Pinpoint the cell where the given text exists, returning its [X, Y] midpoint coordinate. 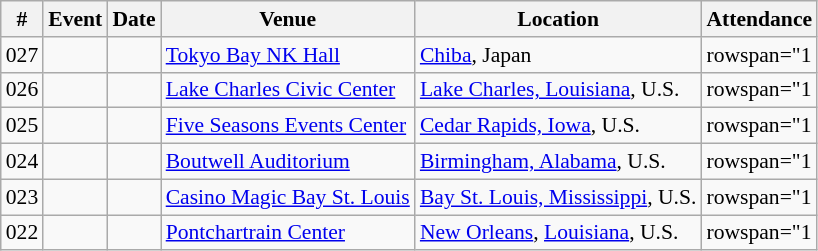
Birmingham, Alabama, U.S. [558, 162]
Attendance [759, 19]
Lake Charles Civic Center [288, 90]
025 [22, 126]
Bay St. Louis, Mississippi, U.S. [558, 197]
022 [22, 233]
# [22, 19]
027 [22, 55]
Cedar Rapids, Iowa, U.S. [558, 126]
Venue [288, 19]
Casino Magic Bay St. Louis [288, 197]
Tokyo Bay NK Hall [288, 55]
023 [22, 197]
Event [75, 19]
026 [22, 90]
024 [22, 162]
Chiba, Japan [558, 55]
Five Seasons Events Center [288, 126]
Pontchartrain Center [288, 233]
New Orleans, Louisiana, U.S. [558, 233]
Boutwell Auditorium [288, 162]
Location [558, 19]
Date [134, 19]
Lake Charles, Louisiana, U.S. [558, 90]
